Extract the [X, Y] coordinate from the center of the cell holding the provided text.  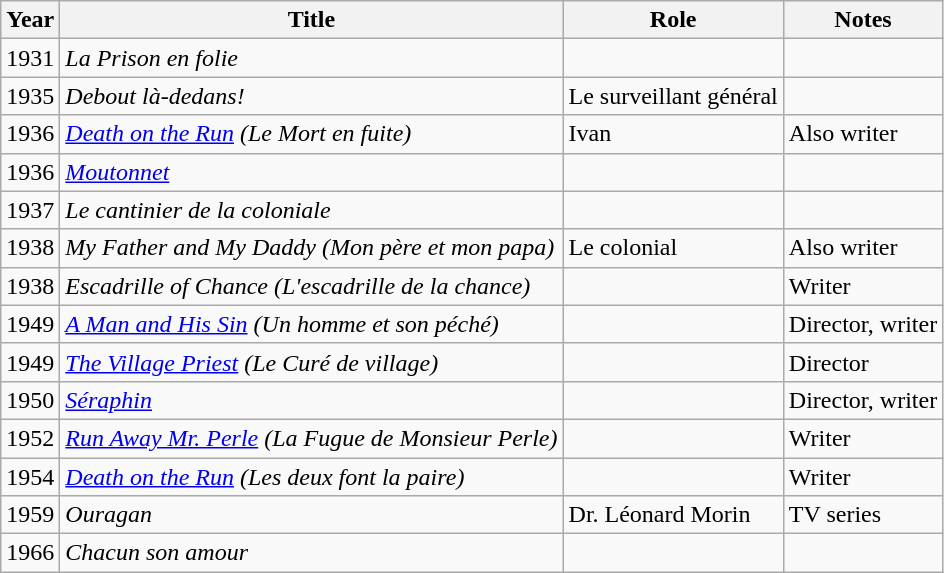
Le surveillant général [673, 96]
1931 [30, 58]
Moutonnet [312, 172]
A Man and His Sin (Un homme et son péché) [312, 324]
My Father and My Daddy (Mon père et mon papa) [312, 248]
1952 [30, 438]
Death on the Run (Le Mort en fuite) [312, 134]
Title [312, 20]
Ivan [673, 134]
Debout là-dedans! [312, 96]
Notes [862, 20]
1935 [30, 96]
Escadrille of Chance (L'escadrille de la chance) [312, 286]
Death on the Run (Les deux font la paire) [312, 477]
Le colonial [673, 248]
Séraphin [312, 400]
1937 [30, 210]
Director [862, 362]
TV series [862, 515]
1954 [30, 477]
1959 [30, 515]
Role [673, 20]
La Prison en folie [312, 58]
Ouragan [312, 515]
Le cantinier de la coloniale [312, 210]
Dr. Léonard Morin [673, 515]
1966 [30, 553]
Year [30, 20]
Chacun son amour [312, 553]
Run Away Mr. Perle (La Fugue de Monsieur Perle) [312, 438]
The Village Priest (Le Curé de village) [312, 362]
1950 [30, 400]
